Provide the (x, y) coordinate of the cell's center where the given text is located.  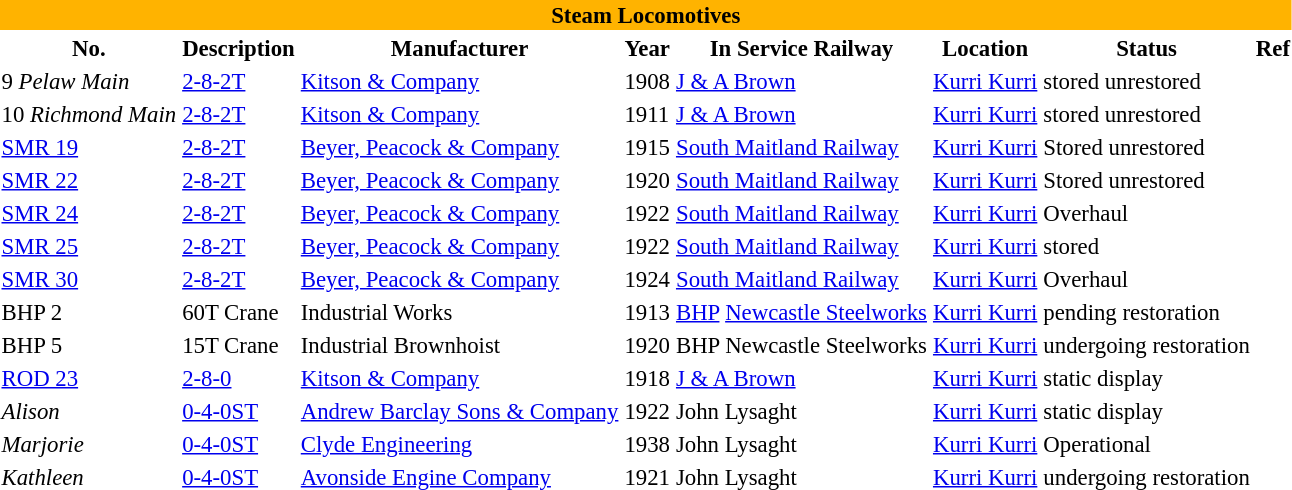
60T Crane (239, 312)
1913 (648, 312)
SMR 22 (89, 180)
Industrial Works (460, 312)
1918 (648, 378)
ROD 23 (89, 378)
SMR 30 (89, 279)
Location (984, 48)
Manufacturer (460, 48)
Industrial Brownhoist (460, 345)
BHP 2 (89, 312)
9 Pelaw Main (89, 81)
Operational (1146, 444)
Andrew Barclay Sons & Company (460, 411)
1911 (648, 114)
10 Richmond Main (89, 114)
15T Crane (239, 345)
2-8-0 (239, 378)
SMR 24 (89, 213)
Description (239, 48)
Ref (1272, 48)
Marjorie (89, 444)
pending restoration (1146, 312)
Clyde Engineering (460, 444)
1924 (648, 279)
1915 (648, 147)
1908 (648, 81)
Steam Locomotives (646, 15)
No. (89, 48)
1938 (648, 444)
Alison (89, 411)
Year (648, 48)
Status (1146, 48)
SMR 25 (89, 246)
stored (1146, 246)
undergoing restoration (1146, 345)
In Service Railway (801, 48)
SMR 19 (89, 147)
BHP 5 (89, 345)
